Output the [x, y] coordinate of the center of the cell containing the given text.  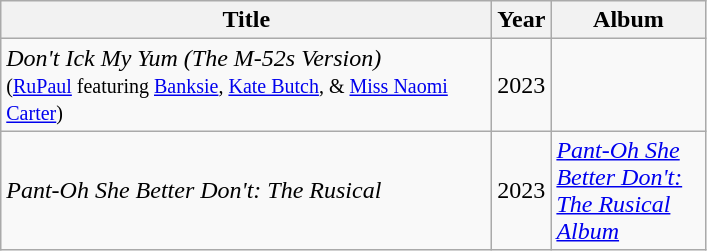
Pant-Oh She Better Don't: The Rusical Album [628, 190]
Title [246, 20]
Year [522, 20]
Don't Ick My Yum (The M-52s Version)(RuPaul featuring Banksie, Kate Butch, & Miss Naomi Carter) [246, 85]
Album [628, 20]
Pant-Oh She Better Don't: The Rusical [246, 190]
